Return [X, Y] of the center of cell containing provided text 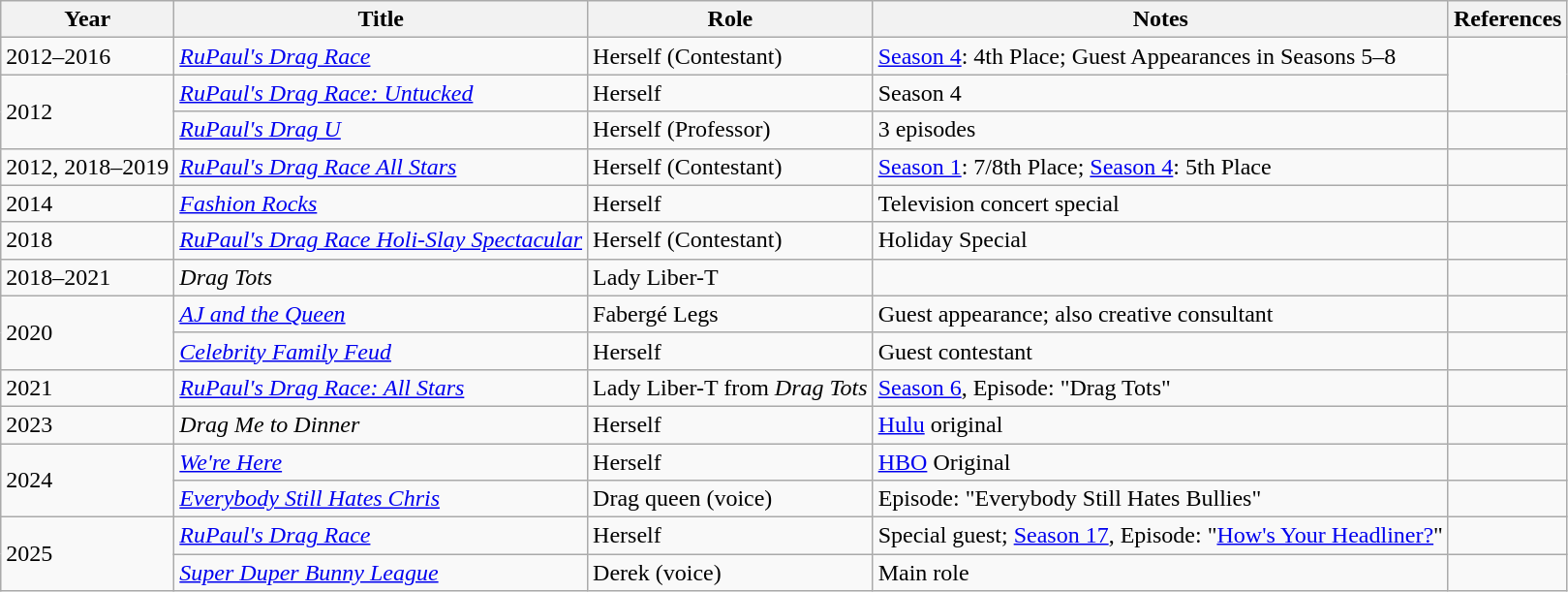
Main role [1160, 573]
Special guest; Season 17, Episode: "How's Your Headliner?" [1160, 536]
Guest appearance; also creative consultant [1160, 314]
AJ and the Queen [382, 314]
3 episodes [1160, 130]
RuPaul's Drag Race Holi-Slay Spectacular [382, 240]
Drag Tots [382, 277]
2012 [87, 111]
2018 [87, 240]
2014 [87, 203]
2021 [87, 388]
2012–2016 [87, 56]
Role [730, 19]
Derek (voice) [730, 573]
2025 [87, 554]
Celebrity Family Feud [382, 351]
Hulu original [1160, 424]
Season 4: 4th Place; Guest Appearances in Seasons 5–8 [1160, 56]
2012, 2018–2019 [87, 167]
Everybody Still Hates Chris [382, 499]
Lady Liber-T from Drag Tots [730, 388]
Year [87, 19]
RuPaul's Drag U [382, 130]
Season 1: 7/8th Place; Season 4: 5th Place [1160, 167]
Season 6, Episode: "Drag Tots" [1160, 388]
Herself (Professor) [730, 130]
Title [382, 19]
2018–2021 [87, 277]
2020 [87, 332]
Guest contestant [1160, 351]
Super Duper Bunny League [382, 573]
RuPaul's Drag Race: All Stars [382, 388]
Drag queen (voice) [730, 499]
Notes [1160, 19]
We're Here [382, 462]
2023 [87, 424]
HBO Original [1160, 462]
Television concert special [1160, 203]
RuPaul's Drag Race: Untucked [382, 93]
Fashion Rocks [382, 203]
RuPaul's Drag Race All Stars [382, 167]
Drag Me to Dinner [382, 424]
Fabergé Legs [730, 314]
Holiday Special [1160, 240]
2024 [87, 481]
Lady Liber-T [730, 277]
Season 4 [1160, 93]
Episode: "Everybody Still Hates Bullies" [1160, 499]
References [1507, 19]
